Scan for the cell matching the given text and deliver its [x, y] coordinate at center. 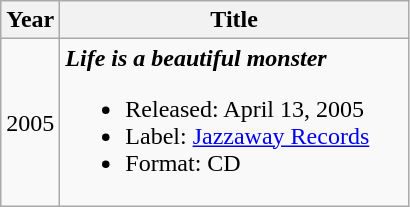
2005 [30, 122]
Life is a beautiful monsterReleased: April 13, 2005Label: Jazzaway Records Format: CD [234, 122]
Title [234, 20]
Year [30, 20]
